Extract the [X, Y] coordinate from the center of the cell holding the provided text.  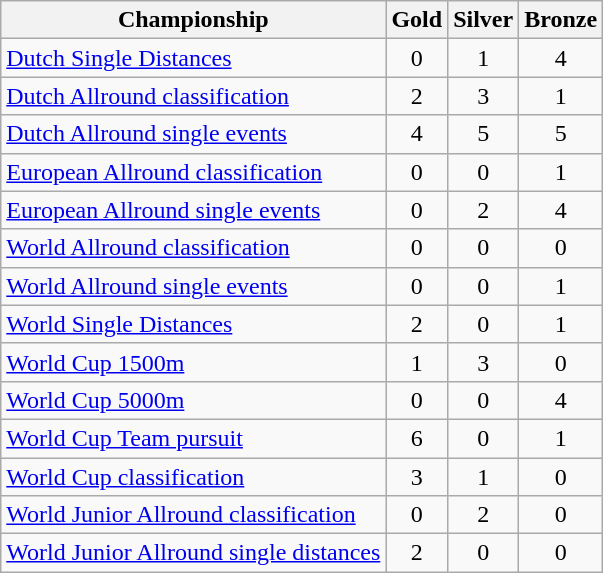
World Cup Team pursuit [194, 438]
Dutch Allround single events [194, 134]
World Junior Allround single distances [194, 553]
World Cup classification [194, 477]
Bronze [561, 20]
World Cup 5000m [194, 400]
6 [417, 438]
Silver [484, 20]
World Junior Allround classification [194, 515]
Dutch Single Distances [194, 58]
World Single Distances [194, 324]
World Allround classification [194, 248]
World Cup 1500m [194, 362]
Championship [194, 20]
Gold [417, 20]
European Allround single events [194, 210]
World Allround single events [194, 286]
Dutch Allround classification [194, 96]
European Allround classification [194, 172]
